Search for the cell housing the specified text and yield its [X, Y] center coordinate. 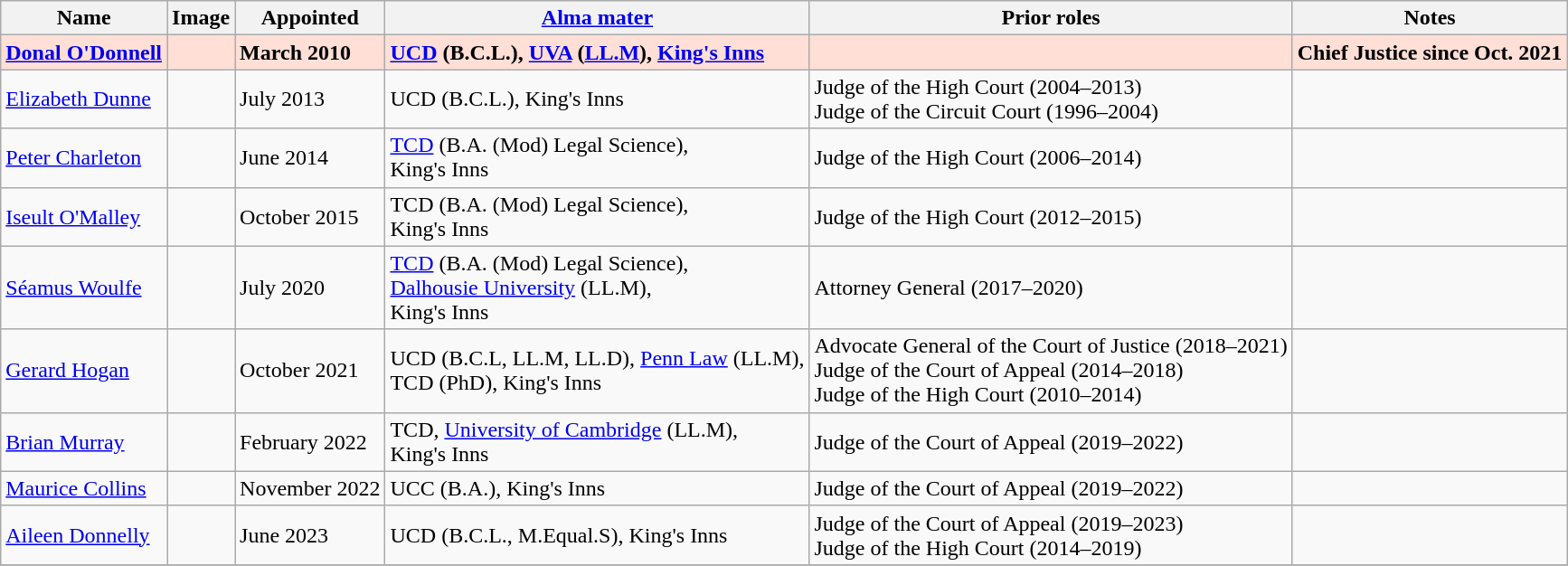
Brian Murray [84, 441]
Aileen Donnelly [84, 535]
March 2010 [310, 52]
Notes [1430, 18]
July 2013 [310, 99]
Maurice Collins [84, 488]
October 2021 [310, 371]
February 2022 [310, 441]
Séamus Woulfe [84, 288]
Iseult O'Malley [84, 217]
Appointed [310, 18]
Judge of the High Court (2006–2014) [1051, 157]
October 2015 [310, 217]
June 2014 [310, 157]
UCD (B.C.L, LL.M, LL.D), Penn Law (LL.M),TCD (PhD), King's Inns [597, 371]
Judge of the High Court (2004–2013)Judge of the Circuit Court (1996–2004) [1051, 99]
Donal O'Donnell [84, 52]
November 2022 [310, 488]
Name [84, 18]
Judge of the Court of Appeal (2019–2023)Judge of the High Court (2014–2019) [1051, 535]
Alma mater [597, 18]
Judge of the High Court (2012–2015) [1051, 217]
Gerard Hogan [84, 371]
TCD, University of Cambridge (LL.M), King's Inns [597, 441]
UCD (B.C.L.), UVA (LL.M), King's Inns [597, 52]
Peter Charleton [84, 157]
Prior roles [1051, 18]
Image [201, 18]
Advocate General of the Court of Justice (2018–2021)Judge of the Court of Appeal (2014–2018)Judge of the High Court (2010–2014) [1051, 371]
June 2023 [310, 535]
UCC (B.A.), King's Inns [597, 488]
UCD (B.C.L.), King's Inns [597, 99]
Chief Justice since Oct. 2021 [1430, 52]
Elizabeth Dunne [84, 99]
Attorney General (2017–2020) [1051, 288]
UCD (B.C.L., M.Equal.S), King's Inns [597, 535]
July 2020 [310, 288]
TCD (B.A. (Mod) Legal Science),Dalhousie University (LL.M),King's Inns [597, 288]
